Output the (X, Y) coordinate of the center of the cell containing the given text.  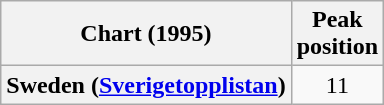
Peakposition (337, 34)
Chart (1995) (146, 34)
Sweden (Sverigetopplistan) (146, 85)
11 (337, 85)
